Scan for the cell matching the given text and deliver its [X, Y] coordinate at center. 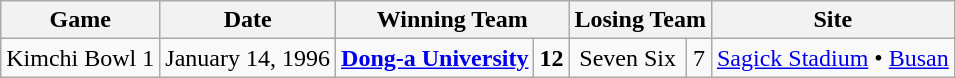
Site [832, 20]
Seven Six [628, 58]
Game [80, 20]
Winning Team [452, 20]
Losing Team [640, 20]
January 14, 1996 [248, 58]
Sagick Stadium • Busan [832, 58]
7 [698, 58]
12 [552, 58]
Dong-a University [435, 58]
Date [248, 20]
Kimchi Bowl 1 [80, 58]
